From the cell containing the given text, extract its center point as (x, y) coordinate. 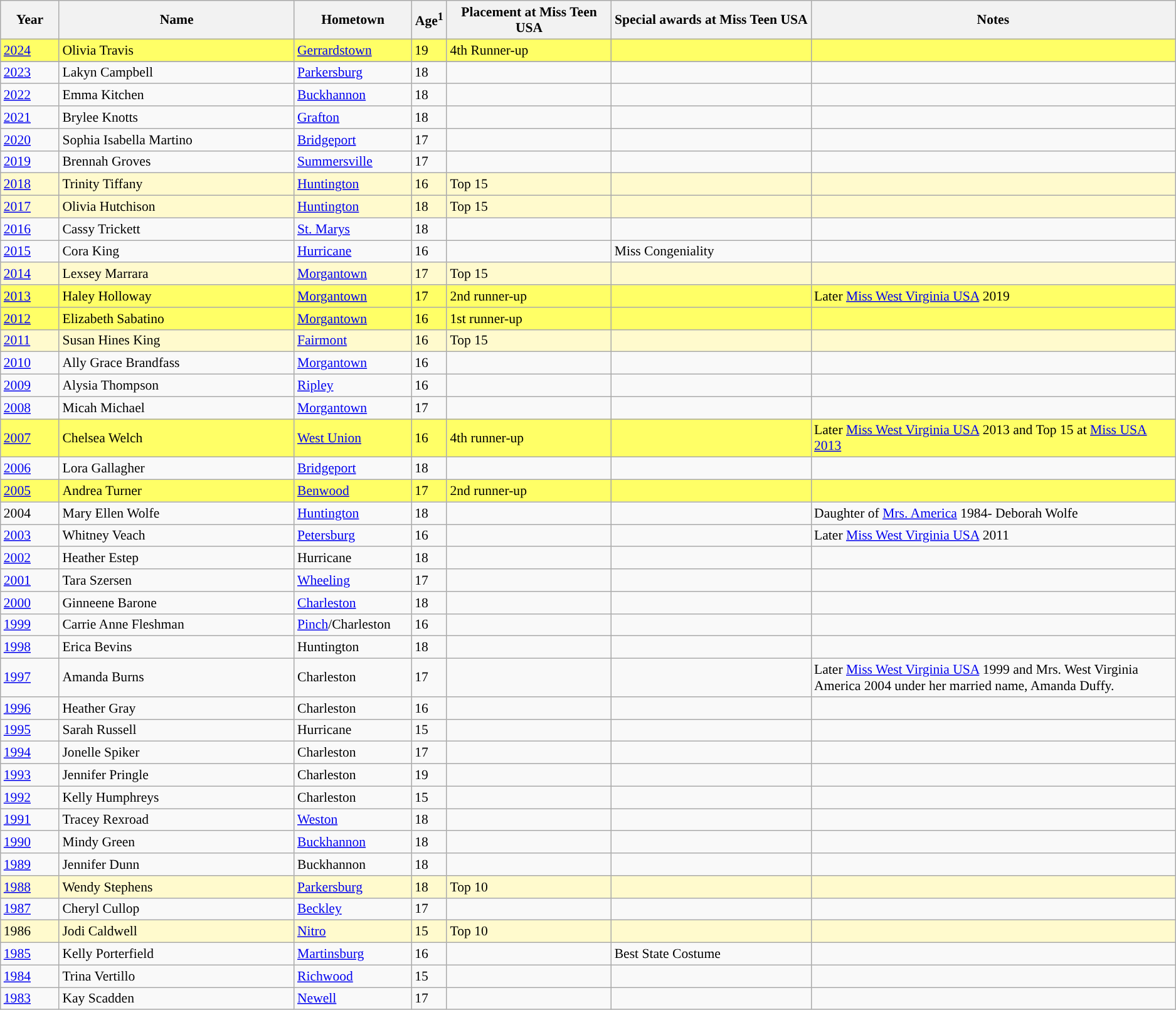
2001 (30, 580)
Nitro (352, 932)
Heather Gray (177, 708)
Gerrardstown (352, 50)
Trina Vertillo (177, 976)
Notes (993, 20)
1991 (30, 820)
1989 (30, 864)
Wendy Stephens (177, 887)
2002 (30, 558)
Mary Ellen Wolfe (177, 513)
Weston (352, 820)
Elizabeth Sabatino (177, 319)
Cora King (177, 252)
Alysia Thompson (177, 386)
Kelly Porterfield (177, 954)
Benwood (352, 491)
Cassy Trickett (177, 229)
Chelsea Welch (177, 438)
4th runner-up (529, 438)
1990 (30, 843)
Tara Szersen (177, 580)
1983 (30, 999)
Lakyn Campbell (177, 73)
2024 (30, 50)
1999 (30, 625)
Richwood (352, 976)
2023 (30, 73)
2016 (30, 229)
Beckley (352, 909)
Micah Michael (177, 408)
Jennifer Dunn (177, 864)
Jodi Caldwell (177, 932)
Ginneene Barone (177, 603)
Jennifer Pringle (177, 775)
1986 (30, 932)
Lora Gallagher (177, 469)
1992 (30, 797)
Later Miss West Virginia USA 2013 and Top 15 at Miss USA 2013 (993, 438)
2018 (30, 184)
Later Miss West Virginia USA 2019 (993, 296)
2019 (30, 162)
Brennah Groves (177, 162)
Whitney Veach (177, 536)
2000 (30, 603)
Year (30, 20)
Placement at Miss Teen USA (529, 20)
2003 (30, 536)
2017 (30, 207)
2004 (30, 513)
4th Runner-up (529, 50)
1984 (30, 976)
Andrea Turner (177, 491)
1997 (30, 678)
Name (177, 20)
Age1 (429, 20)
Brylee Knotts (177, 117)
Wheeling (352, 580)
Summersville (352, 162)
2021 (30, 117)
Grafton (352, 117)
Carrie Anne Fleshman (177, 625)
Petersburg (352, 536)
2011 (30, 341)
Martinsburg (352, 954)
2012 (30, 319)
West Union (352, 438)
2005 (30, 491)
Special awards at Miss Teen USA (711, 20)
Cheryl Cullop (177, 909)
Later Miss West Virginia USA 1999 and Mrs. West Virginia America 2004 under her married name, Amanda Duffy. (993, 678)
St. Marys (352, 229)
2014 (30, 274)
Jonelle Spiker (177, 753)
1985 (30, 954)
1st runner-up (529, 319)
Susan Hines King (177, 341)
Olivia Hutchison (177, 207)
Heather Estep (177, 558)
Trinity Tiffany (177, 184)
2013 (30, 296)
1995 (30, 730)
Best State Costume (711, 954)
Mindy Green (177, 843)
1996 (30, 708)
Tracey Rexroad (177, 820)
Later Miss West Virginia USA 2011 (993, 536)
Olivia Travis (177, 50)
2022 (30, 95)
2007 (30, 438)
Kelly Humphreys (177, 797)
Ally Grace Brandfass (177, 363)
Ripley (352, 386)
Emma Kitchen (177, 95)
2008 (30, 408)
Lexsey Marrara (177, 274)
2006 (30, 469)
Daughter of Mrs. America 1984- Deborah Wolfe (993, 513)
1994 (30, 753)
Miss Congeniality (711, 252)
Pinch/Charleston (352, 625)
2010 (30, 363)
Sarah Russell (177, 730)
1998 (30, 647)
2009 (30, 386)
Hometown (352, 20)
1988 (30, 887)
2015 (30, 252)
Fairmont (352, 341)
1987 (30, 909)
Erica Bevins (177, 647)
1993 (30, 775)
Amanda Burns (177, 678)
2020 (30, 140)
Sophia Isabella Martino (177, 140)
Kay Scadden (177, 999)
Haley Holloway (177, 296)
Newell (352, 999)
